Return [X, Y] of the center of cell containing provided text 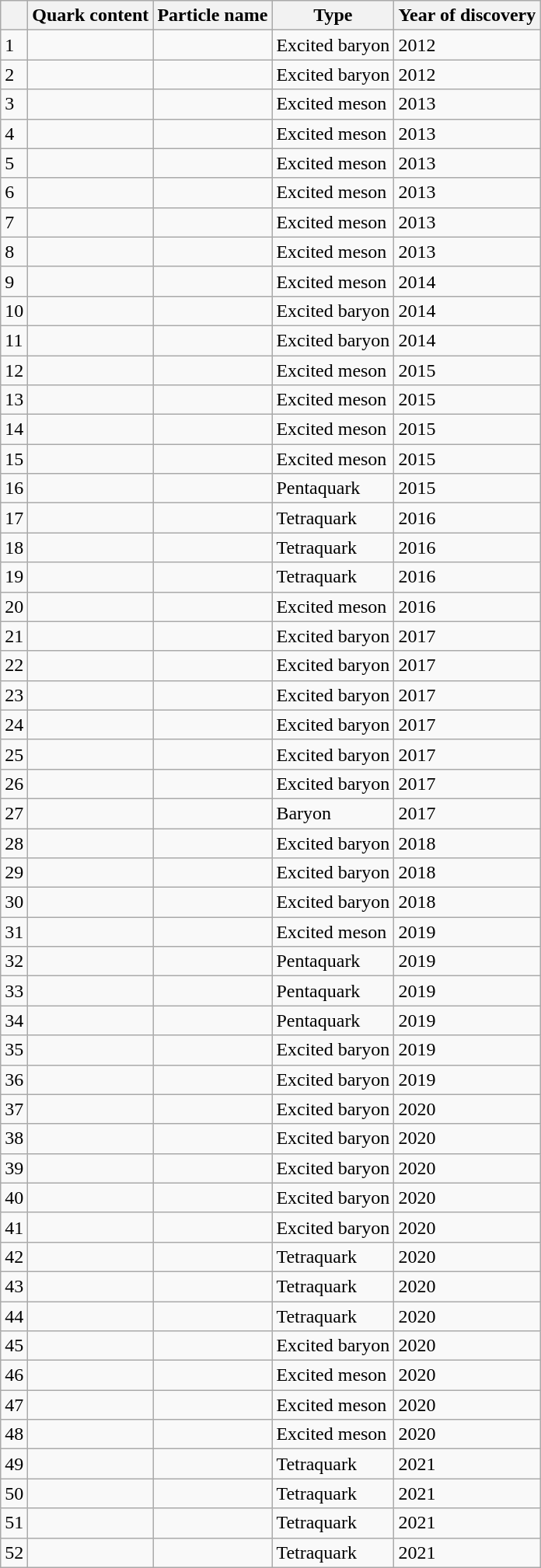
27 [14, 813]
19 [14, 577]
8 [14, 252]
45 [14, 1346]
10 [14, 311]
24 [14, 725]
51 [14, 1523]
47 [14, 1405]
41 [14, 1227]
Particle name [213, 16]
31 [14, 932]
20 [14, 607]
28 [14, 843]
52 [14, 1552]
22 [14, 666]
16 [14, 488]
Quark content [90, 16]
50 [14, 1493]
3 [14, 104]
Year of discovery [467, 16]
2 [14, 75]
21 [14, 636]
17 [14, 518]
14 [14, 429]
26 [14, 784]
46 [14, 1375]
42 [14, 1257]
15 [14, 459]
6 [14, 193]
32 [14, 961]
44 [14, 1316]
38 [14, 1139]
48 [14, 1434]
39 [14, 1168]
5 [14, 163]
43 [14, 1286]
36 [14, 1080]
Type [333, 16]
4 [14, 134]
9 [14, 281]
13 [14, 400]
7 [14, 222]
1 [14, 45]
12 [14, 370]
29 [14, 873]
34 [14, 1020]
18 [14, 548]
40 [14, 1198]
37 [14, 1109]
11 [14, 340]
25 [14, 754]
35 [14, 1050]
49 [14, 1464]
33 [14, 991]
30 [14, 902]
23 [14, 695]
Baryon [333, 813]
